For the text-containing cell, return its midpoint in (X, Y) coordinate format. 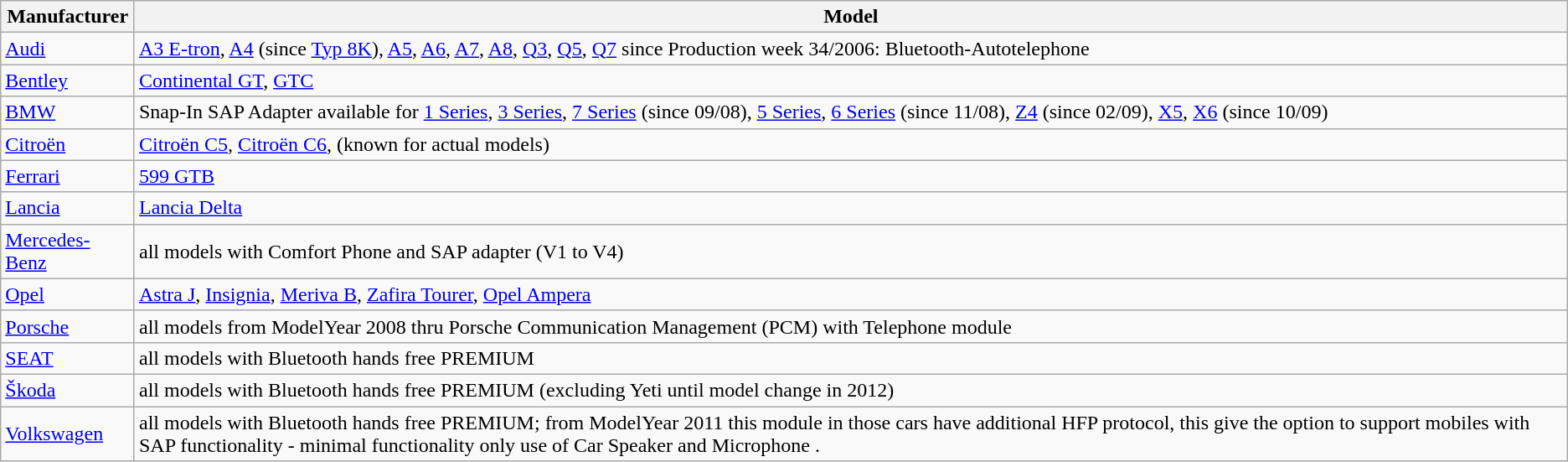
Citroën C5, Citroën C6, (known for actual models) (851, 144)
Lancia (68, 208)
Škoda (68, 390)
Astra J, Insignia, Meriva B, Zafira Tourer, Opel Ampera (851, 294)
Mercedes-Benz (68, 252)
all models with Comfort Phone and SAP adapter (V1 to V4) (851, 252)
all models with Bluetooth hands free PREMIUM (excluding Yeti until model change in 2012) (851, 390)
all models from ModelYear 2008 thru Porsche Communication Management (PCM) with Telephone module (851, 326)
Lancia Delta (851, 208)
A3 E-tron, A4 (since Typ 8K), A5, A6, A7, A8, Q3, Q5, Q7 since Production week 34/2006: Bluetooth-Autotelephone (851, 49)
BMW (68, 112)
599 GTB (851, 176)
Opel (68, 294)
Ferrari (68, 176)
Citroën (68, 144)
Continental GT, GTC (851, 80)
Model (851, 17)
Audi (68, 49)
Volkswagen (68, 433)
SEAT (68, 358)
Porsche (68, 326)
Manufacturer (68, 17)
all models with Bluetooth hands free PREMIUM (851, 358)
Bentley (68, 80)
